Provide the (X, Y) coordinate of the cell's center where the given text is located.  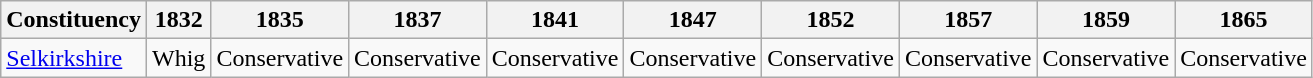
1841 (555, 20)
1852 (831, 20)
1837 (418, 20)
1859 (1106, 20)
1865 (1244, 20)
1847 (693, 20)
1832 (178, 20)
1835 (280, 20)
Selkirkshire (74, 58)
1857 (968, 20)
Whig (178, 58)
Constituency (74, 20)
